Detect which cell encompasses the target text, then output its [x, y] center coordinate. 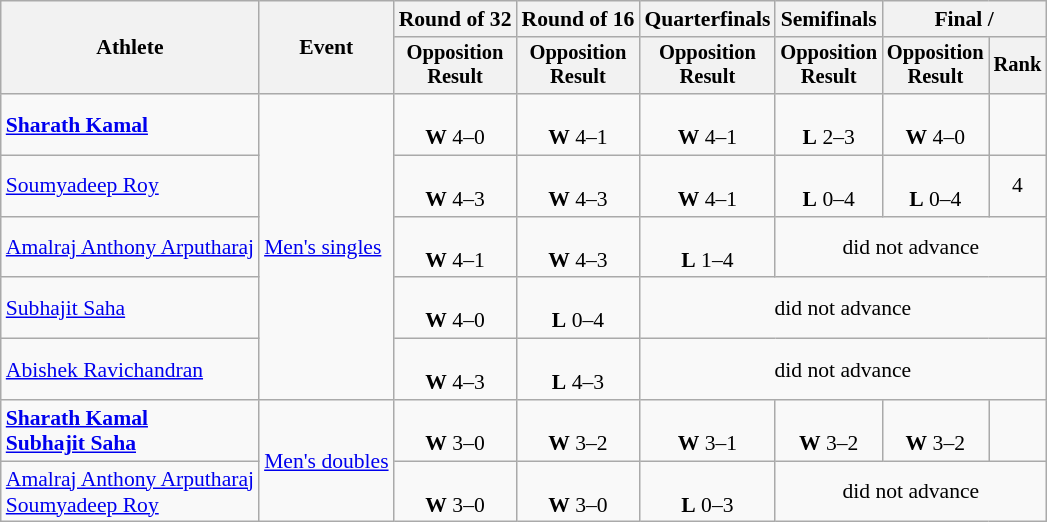
Round of 16 [578, 19]
Sharath Kamal [130, 124]
L 4–3 [578, 370]
Final / [964, 19]
4 [1018, 186]
Round of 32 [456, 19]
W 3–1 [707, 430]
Quarterfinals [707, 19]
Rank [1018, 66]
Soumyadeep Roy [130, 186]
Abishek Ravichandran [130, 370]
Amalraj Anthony Arputharaj [130, 248]
Amalraj Anthony Arputharaj Soumyadeep Roy [130, 492]
Athlete [130, 48]
Subhajit Saha [130, 308]
L 0–3 [707, 492]
Semifinals [828, 19]
L 1–4 [707, 248]
Men's singles [326, 247]
Sharath Kamal Subhajit Saha [130, 430]
L 2–3 [828, 124]
Men's doubles [326, 461]
Event [326, 48]
